For the text-containing cell, return its midpoint in [X, Y] coordinate format. 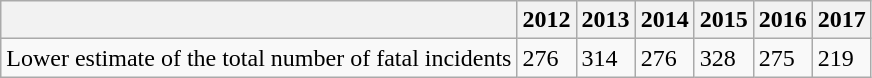
2014 [664, 20]
2017 [842, 20]
328 [724, 58]
2016 [782, 20]
2015 [724, 20]
219 [842, 58]
314 [606, 58]
Lower estimate of the total number of fatal incidents [259, 58]
2013 [606, 20]
275 [782, 58]
2012 [546, 20]
